Determine the (X, Y) coordinate at the center of the cell enclosing the given text.  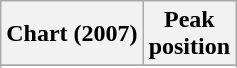
Chart (2007) (72, 34)
Peakposition (189, 34)
